Identify which cell holds the provided text, then report its [x, y] central coordinate. 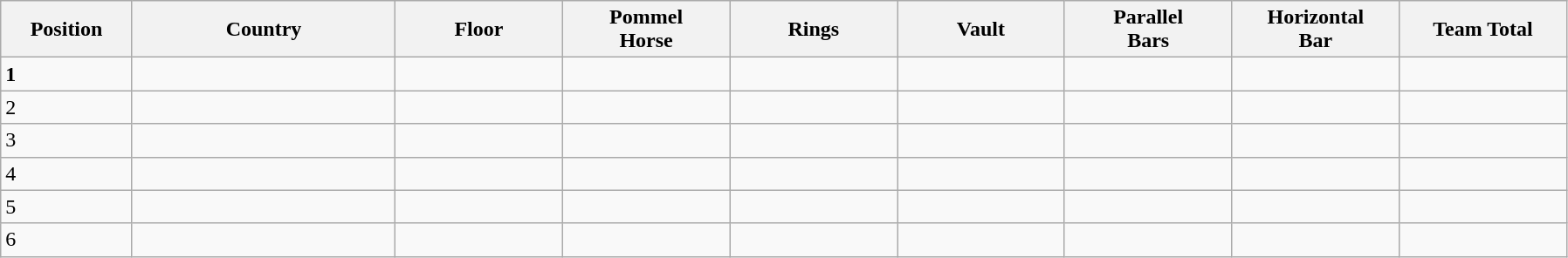
3 [66, 140]
Country [264, 30]
6 [66, 240]
Position [66, 30]
HorizontalBar [1316, 30]
ParallelBars [1148, 30]
5 [66, 207]
1 [66, 74]
PommelHorse [646, 30]
4 [66, 173]
2 [66, 107]
Team Total [1483, 30]
Rings [814, 30]
Floor [479, 30]
Vault [981, 30]
